Provide the [X, Y] coordinate of the cell's center where the given text is located.  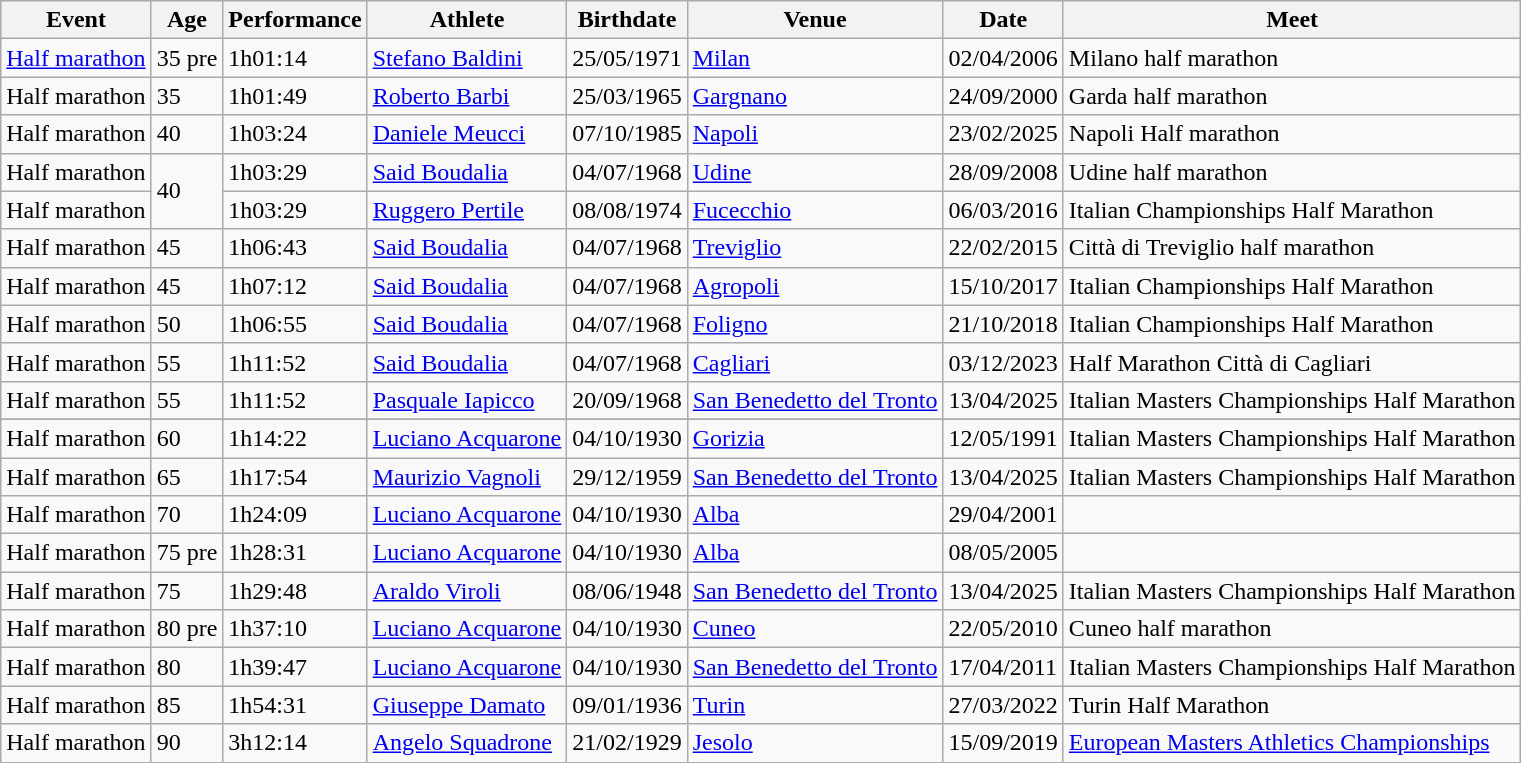
90 [187, 743]
Treviglio [815, 248]
Age [187, 20]
22/02/2015 [1003, 248]
06/03/2016 [1003, 210]
08/08/1974 [627, 210]
25/03/1965 [627, 96]
Araldo Viroli [467, 591]
15/09/2019 [1003, 743]
Ruggero Pertile [467, 210]
12/05/1991 [1003, 438]
70 [187, 515]
Udine [815, 172]
Half Marathon Città di Cagliari [1292, 362]
24/09/2000 [1003, 96]
Gorizia [815, 438]
Jesolo [815, 743]
1h03:24 [295, 134]
Napoli Half marathon [1292, 134]
Turin [815, 705]
80 [187, 667]
25/05/1971 [627, 58]
Performance [295, 20]
Fucecchio [815, 210]
08/06/1948 [627, 591]
1h14:22 [295, 438]
1h28:31 [295, 553]
Stefano Baldini [467, 58]
Daniele Meucci [467, 134]
Event [76, 20]
1h06:55 [295, 324]
Maurizio Vagnoli [467, 477]
Cagliari [815, 362]
1h29:48 [295, 591]
07/10/1985 [627, 134]
22/05/2010 [1003, 629]
Date [1003, 20]
29/12/1959 [627, 477]
27/03/2022 [1003, 705]
85 [187, 705]
Cuneo half marathon [1292, 629]
65 [187, 477]
21/02/1929 [627, 743]
Roberto Barbi [467, 96]
Cuneo [815, 629]
Città di Treviglio half marathon [1292, 248]
Udine half marathon [1292, 172]
20/09/1968 [627, 400]
Angelo Squadrone [467, 743]
1h07:12 [295, 286]
23/02/2025 [1003, 134]
Giuseppe Damato [467, 705]
1h54:31 [295, 705]
75 [187, 591]
75 pre [187, 553]
50 [187, 324]
Milano half marathon [1292, 58]
1h17:54 [295, 477]
Foligno [815, 324]
Napoli [815, 134]
Birthdate [627, 20]
15/10/2017 [1003, 286]
Venue [815, 20]
35 pre [187, 58]
09/01/1936 [627, 705]
1h39:47 [295, 667]
Pasquale Iapicco [467, 400]
European Masters Athletics Championships [1292, 743]
60 [187, 438]
Agropoli [815, 286]
21/10/2018 [1003, 324]
35 [187, 96]
17/04/2011 [1003, 667]
1h24:09 [295, 515]
Meet [1292, 20]
08/05/2005 [1003, 553]
Gargnano [815, 96]
Athlete [467, 20]
3h12:14 [295, 743]
Milan [815, 58]
28/09/2008 [1003, 172]
80 pre [187, 629]
1h01:49 [295, 96]
1h06:43 [295, 248]
02/04/2006 [1003, 58]
Garda half marathon [1292, 96]
29/04/2001 [1003, 515]
1h01:14 [295, 58]
Turin Half Marathon [1292, 705]
1h37:10 [295, 629]
03/12/2023 [1003, 362]
